Capture the cell that displays the provided text and extract its (x, y) central coordinate. 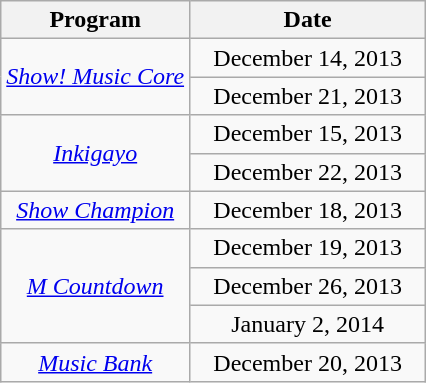
December 22, 2013 (308, 172)
December 15, 2013 (308, 134)
December 14, 2013 (308, 58)
December 26, 2013 (308, 286)
M Countdown (96, 286)
Show Champion (96, 210)
Music Bank (96, 362)
December 19, 2013 (308, 248)
December 18, 2013 (308, 210)
Show! Music Core (96, 77)
December 21, 2013 (308, 96)
December 20, 2013 (308, 362)
Program (96, 20)
January 2, 2014 (308, 324)
Date (308, 20)
Inkigayo (96, 153)
